Capture the cell that displays the provided text and extract its (X, Y) central coordinate. 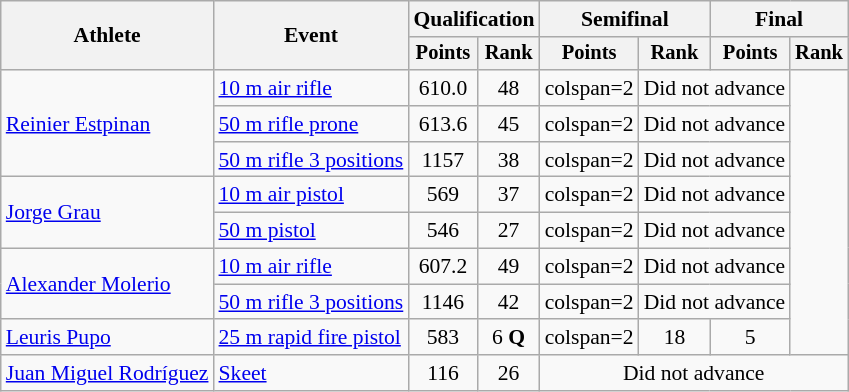
37 (509, 195)
Leuris Pupo (108, 338)
Reinier Estpinan (108, 124)
45 (509, 124)
1146 (442, 302)
50 m rifle prone (312, 124)
610.0 (442, 88)
6 Q (509, 338)
Semifinal (626, 19)
Event (312, 36)
Jorge Grau (108, 212)
Alexander Molerio (108, 284)
18 (675, 338)
48 (509, 88)
49 (509, 267)
583 (442, 338)
Athlete (108, 36)
Qualification (474, 19)
613.6 (442, 124)
5 (750, 338)
25 m rapid fire pistol (312, 338)
1157 (442, 160)
Skeet (312, 373)
26 (509, 373)
50 m pistol (312, 231)
607.2 (442, 267)
Final (779, 19)
Juan Miguel Rodríguez (108, 373)
546 (442, 231)
27 (509, 231)
116 (442, 373)
42 (509, 302)
569 (442, 195)
10 m air pistol (312, 195)
38 (509, 160)
